Return the [X, Y] coordinate for the center point of the cell that contains the specified text.  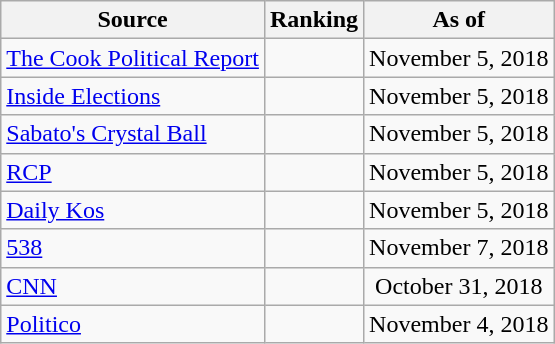
The Cook Political Report [133, 58]
Politico [133, 324]
Source [133, 20]
November 7, 2018 [459, 248]
November 4, 2018 [459, 324]
538 [133, 248]
Daily Kos [133, 210]
RCP [133, 172]
Sabato's Crystal Ball [133, 134]
October 31, 2018 [459, 286]
As of [459, 20]
CNN [133, 286]
Inside Elections [133, 96]
Ranking [314, 20]
